Scan for the cell matching the given text and deliver its (X, Y) coordinate at center. 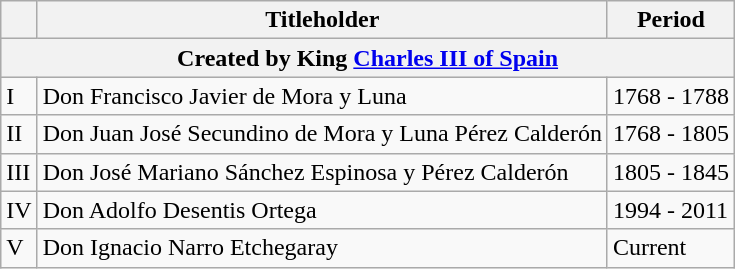
1768 - 1805 (670, 134)
Created by King Charles III of Spain (368, 58)
V (19, 248)
Don Juan José Secundino de Mora y Luna Pérez Calderón (322, 134)
Don Adolfo Desentis Ortega (322, 210)
Don Ignacio Narro Etchegaray (322, 248)
III (19, 172)
Don Francisco Javier de Mora y Luna (322, 96)
Current (670, 248)
1805 - 1845 (670, 172)
II (19, 134)
Don José Mariano Sánchez Espinosa y Pérez Calderón (322, 172)
Titleholder (322, 20)
IV (19, 210)
I (19, 96)
1768 - 1788 (670, 96)
1994 - 2011 (670, 210)
Period (670, 20)
